Determine the (X, Y) coordinate at the center of the cell enclosing the given text.  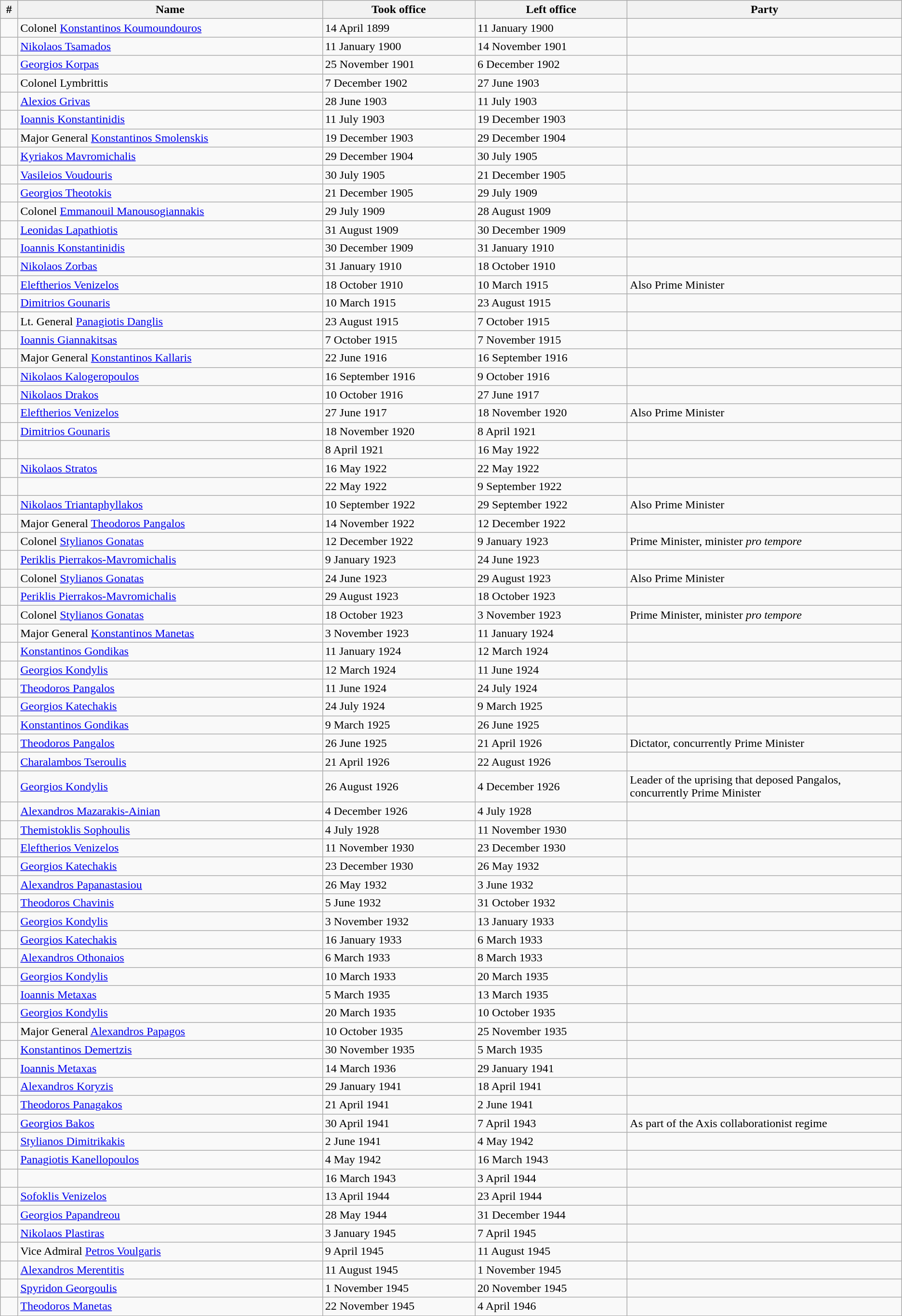
25 November 1935 (551, 1031)
Georgios Papandreou (171, 1215)
25 November 1901 (398, 65)
7 April 1943 (551, 1123)
Major General Alexandros Papagos (171, 1031)
30 November 1935 (398, 1050)
Nikolaos Drakos (171, 395)
29 September 1922 (551, 505)
Nikolaos Stratos (171, 468)
3 April 1944 (551, 1178)
Themistoklis Sophoulis (171, 829)
22 November 1945 (398, 1306)
Nikolaos Plastiras (171, 1233)
10 October 1916 (398, 395)
13 January 1933 (551, 921)
6 December 1902 (551, 65)
Left office (551, 10)
Major General Konstantinos Kallaris (171, 358)
9 April 1945 (398, 1251)
Nikolaos Kalogeropoulos (171, 376)
Ioannis Giannakitsas (171, 340)
22 June 1916 (398, 358)
28 August 1909 (551, 211)
10 March 1933 (398, 976)
3 June 1932 (551, 885)
Major General Konstantinos Smolenskis (171, 138)
10 September 1922 (398, 505)
Dictator, concurrently Prime Minister (764, 743)
13 March 1935 (551, 995)
7 April 1945 (551, 1233)
Colonel Konstantinos Koumoundouros (171, 28)
Major General Konstantinos Manetas (171, 633)
31 August 1909 (398, 230)
7 December 1902 (398, 83)
14 April 1899 (398, 28)
Leonidas Lapathiotis (171, 230)
As part of the Axis collaborationist regime (764, 1123)
Colonel Emmanouil Manousogiannakis (171, 211)
23 April 1944 (551, 1196)
Lt. General Panagiotis Danglis (171, 321)
Alexandros Papanastasiou (171, 885)
5 June 1932 (398, 903)
22 August 1926 (551, 761)
Georgios Theotokis (171, 193)
26 August 1926 (398, 786)
Theodoros Manetas (171, 1306)
28 June 1903 (398, 101)
3 January 1945 (398, 1233)
14 November 1901 (551, 46)
Georgios Korpas (171, 65)
21 April 1941 (398, 1104)
13 April 1944 (398, 1196)
30 April 1941 (398, 1123)
14 November 1922 (398, 523)
Konstantinos Demertzis (171, 1050)
20 November 1945 (551, 1288)
Vice Admiral Petros Voulgaris (171, 1251)
Stylianos Dimitrikakis (171, 1142)
31 October 1932 (551, 903)
Alexandros Othonaios (171, 958)
18 April 1941 (551, 1086)
Panagiotis Kanellopoulos (171, 1160)
28 May 1944 (398, 1215)
Sofoklis Venizelos (171, 1196)
Alexandros Merentitis (171, 1270)
Georgios Bakos (171, 1123)
9 October 1916 (551, 376)
Vasileios Voudouris (171, 174)
Took office (398, 10)
Alexandros Mazarakis-Ainian (171, 811)
8 March 1933 (551, 958)
Party (764, 10)
Major General Theodoros Pangalos (171, 523)
Alexandros Koryzis (171, 1086)
Leader of the uprising that deposed Pangalos, concurrently Prime Minister (764, 786)
7 November 1915 (551, 340)
14 March 1936 (398, 1068)
Kyriakos Mavromichalis (171, 156)
Nikolaos Tsamados (171, 46)
# (9, 10)
16 January 1933 (398, 940)
Alexios Grivas (171, 101)
27 June 1903 (551, 83)
Spyridon Georgoulis (171, 1288)
9 September 1922 (551, 486)
3 November 1932 (398, 921)
Theodoros Chavinis (171, 903)
Colonel Lymbrittis (171, 83)
31 December 1944 (551, 1215)
4 April 1946 (551, 1306)
Nikolaos Triantaphyllakos (171, 505)
Nikolaos Zorbas (171, 266)
Theodoros Panagakos (171, 1104)
Charalambos Tseroulis (171, 761)
Name (171, 10)
